Return (X, Y) of the center of cell containing provided text 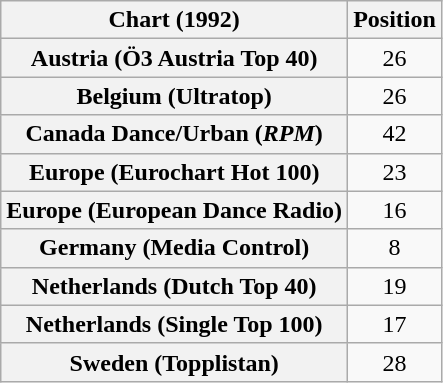
Europe (Eurochart Hot 100) (174, 172)
8 (395, 248)
Germany (Media Control) (174, 248)
42 (395, 134)
17 (395, 324)
Chart (1992) (174, 20)
16 (395, 210)
Austria (Ö3 Austria Top 40) (174, 58)
Netherlands (Dutch Top 40) (174, 286)
23 (395, 172)
19 (395, 286)
28 (395, 362)
Europe (European Dance Radio) (174, 210)
Position (395, 20)
Canada Dance/Urban (RPM) (174, 134)
Sweden (Topplistan) (174, 362)
Belgium (Ultratop) (174, 96)
Netherlands (Single Top 100) (174, 324)
